Output the (x, y) coordinate of the center of the cell containing the given text.  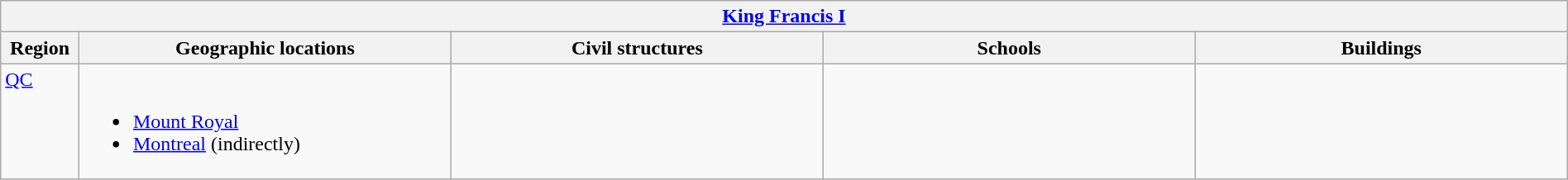
King Francis I (784, 17)
Geographic locations (265, 48)
Schools (1009, 48)
Buildings (1381, 48)
Region (40, 48)
QC (40, 121)
Mount RoyalMontreal (indirectly) (265, 121)
Civil structures (637, 48)
